Extract the (x, y) coordinate from the center of the cell holding the provided text.  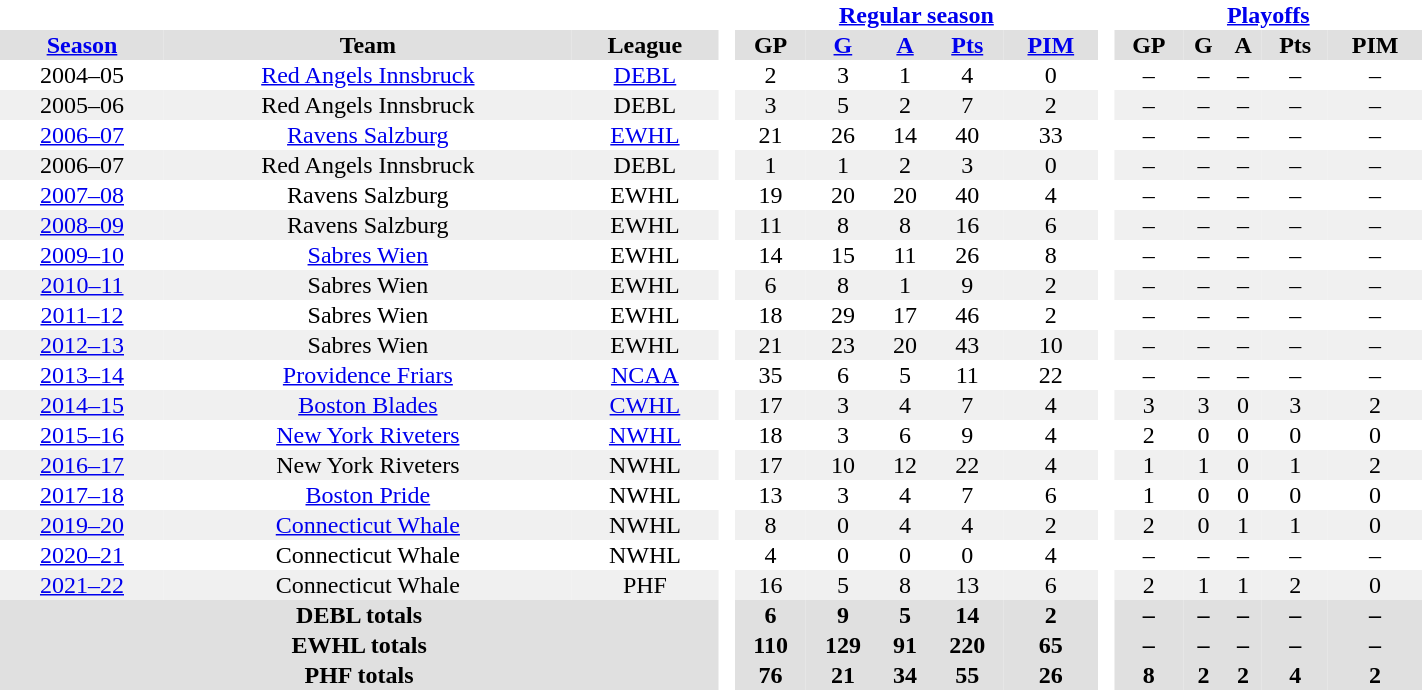
2014–15 (82, 405)
2012–13 (82, 345)
55 (968, 675)
2016–17 (82, 465)
15 (843, 255)
2013–14 (82, 375)
League (645, 45)
Boston Blades (368, 405)
CWHL (645, 405)
PHF totals (359, 675)
23 (843, 345)
2017–18 (82, 495)
2010–11 (82, 285)
43 (968, 345)
Providence Friars (368, 375)
2019–20 (82, 525)
2011–12 (82, 315)
Season (82, 45)
33 (1051, 135)
65 (1051, 645)
2008–09 (82, 225)
2020–21 (82, 555)
2005–06 (82, 105)
Team (368, 45)
46 (968, 315)
Playoffs (1268, 15)
129 (843, 645)
19 (770, 195)
PHF (645, 585)
76 (770, 675)
2015–16 (82, 435)
2007–08 (82, 195)
NCAA (645, 375)
2004–05 (82, 75)
Regular season (916, 15)
110 (770, 645)
12 (906, 465)
2009–10 (82, 255)
35 (770, 375)
2021–22 (82, 585)
220 (968, 645)
91 (906, 645)
Boston Pride (368, 495)
DEBL totals (359, 615)
29 (843, 315)
34 (906, 675)
EWHL totals (359, 645)
